Scan for the cell matching the given text and deliver its (x, y) coordinate at center. 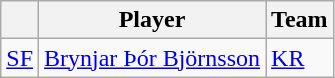
SF (20, 58)
KR (300, 58)
Player (152, 20)
Brynjar Þór Björnsson (152, 58)
Team (300, 20)
